Identify which cell holds the provided text, then report its (x, y) central coordinate. 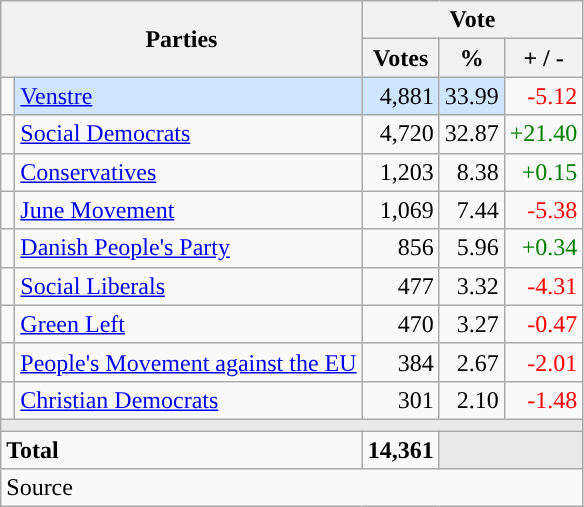
4,720 (400, 134)
Parties (182, 39)
3.32 (472, 286)
-5.12 (544, 96)
1,203 (400, 172)
1,069 (400, 210)
2.10 (472, 400)
-0.47 (544, 324)
470 (400, 324)
+ / - (544, 58)
-1.48 (544, 400)
Total (182, 449)
Votes (400, 58)
Christian Democrats (188, 400)
5.96 (472, 248)
14,361 (400, 449)
3.27 (472, 324)
856 (400, 248)
Conservatives (188, 172)
301 (400, 400)
Social Liberals (188, 286)
+21.40 (544, 134)
Venstre (188, 96)
4,881 (400, 96)
% (472, 58)
-2.01 (544, 362)
Vote (472, 20)
Social Democrats (188, 134)
32.87 (472, 134)
Source (292, 488)
477 (400, 286)
Danish People's Party (188, 248)
+0.15 (544, 172)
33.99 (472, 96)
7.44 (472, 210)
2.67 (472, 362)
People's Movement against the EU (188, 362)
+0.34 (544, 248)
8.38 (472, 172)
384 (400, 362)
-4.31 (544, 286)
Green Left (188, 324)
June Movement (188, 210)
-5.38 (544, 210)
